From the cell containing the given text, extract its center point as (x, y) coordinate. 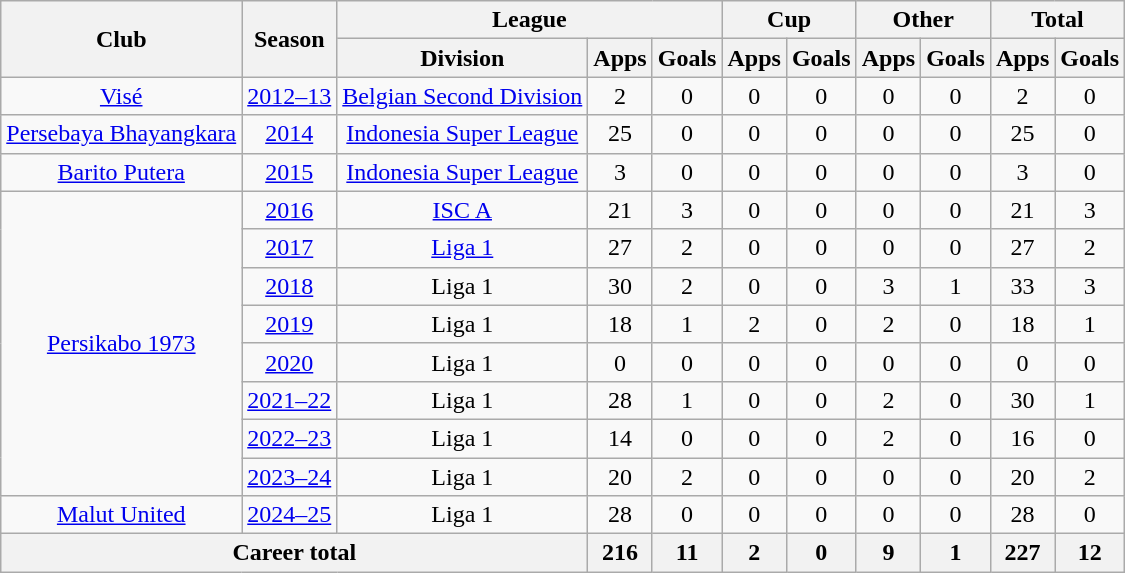
2014 (290, 134)
Other (923, 20)
Career total (294, 553)
33 (1022, 286)
Total (1057, 20)
2024–25 (290, 515)
2017 (290, 248)
2020 (290, 362)
League (530, 20)
Persikabo 1973 (122, 343)
Belgian Second Division (462, 96)
2023–24 (290, 477)
14 (620, 438)
Division (462, 58)
2012–13 (290, 96)
Malut United (122, 515)
12 (1090, 553)
227 (1022, 553)
ISC A (462, 210)
216 (620, 553)
2018 (290, 286)
Barito Putera (122, 172)
Club (122, 39)
Season (290, 39)
2015 (290, 172)
16 (1022, 438)
Visé (122, 96)
2022–23 (290, 438)
Cup (789, 20)
Persebaya Bhayangkara (122, 134)
11 (687, 553)
9 (888, 553)
2021–22 (290, 400)
2019 (290, 324)
2016 (290, 210)
